Pinpoint the cell where the given text exists, returning its (x, y) midpoint coordinate. 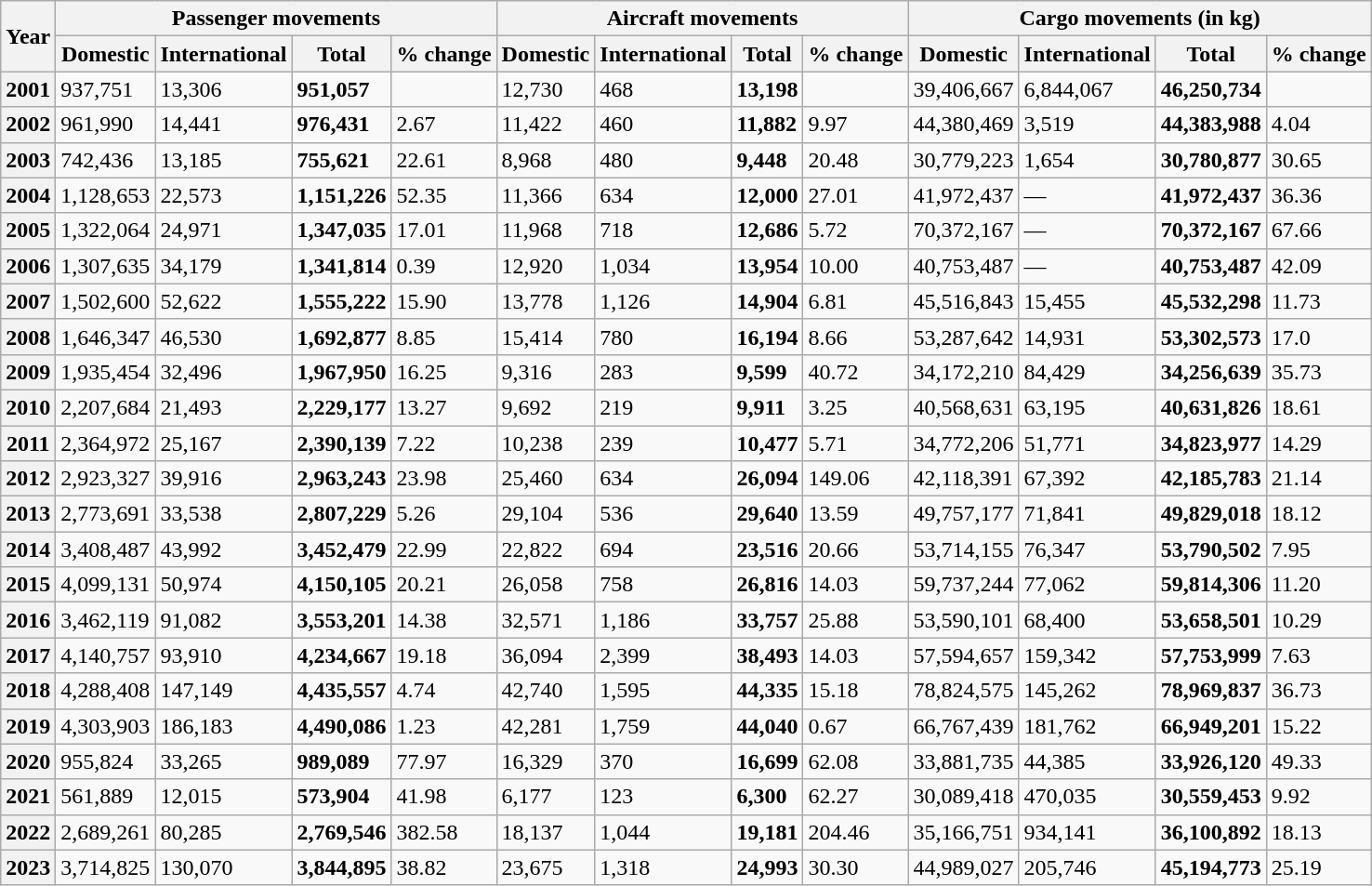
130,070 (223, 867)
36.36 (1318, 195)
36.73 (1318, 691)
44,040 (768, 726)
30,779,223 (963, 160)
46,250,734 (1210, 89)
12,000 (768, 195)
33,538 (223, 514)
147,149 (223, 691)
44,335 (768, 691)
44,383,988 (1210, 125)
14,931 (1088, 337)
145,262 (1088, 691)
34,179 (223, 266)
15,455 (1088, 301)
16.25 (444, 372)
7.63 (1318, 655)
573,904 (342, 797)
33,881,735 (963, 761)
23.98 (444, 479)
49.33 (1318, 761)
8.85 (444, 337)
219 (664, 407)
536 (664, 514)
14,904 (768, 301)
21.14 (1318, 479)
13.59 (855, 514)
53,790,502 (1210, 549)
2021 (28, 797)
53,287,642 (963, 337)
36,100,892 (1210, 832)
149.06 (855, 479)
59,814,306 (1210, 585)
6,177 (546, 797)
468 (664, 89)
51,771 (1088, 443)
44,385 (1088, 761)
34,172,210 (963, 372)
49,757,177 (963, 514)
16,329 (546, 761)
25,167 (223, 443)
6.81 (855, 301)
2012 (28, 479)
42,185,783 (1210, 479)
42,740 (546, 691)
12,730 (546, 89)
44,380,469 (963, 125)
44,989,027 (963, 867)
8,968 (546, 160)
27.01 (855, 195)
16,194 (768, 337)
1,692,877 (342, 337)
13,954 (768, 266)
36,094 (546, 655)
2,399 (664, 655)
53,302,573 (1210, 337)
10,238 (546, 443)
66,767,439 (963, 726)
2,689,261 (106, 832)
9,448 (768, 160)
71,841 (1088, 514)
2,769,546 (342, 832)
26,816 (768, 585)
5.26 (444, 514)
33,926,120 (1210, 761)
67.66 (1318, 231)
3,519 (1088, 125)
186,183 (223, 726)
205,746 (1088, 867)
1,341,814 (342, 266)
59,737,244 (963, 585)
3.25 (855, 407)
718 (664, 231)
11,968 (546, 231)
9,692 (546, 407)
934,141 (1088, 832)
33,265 (223, 761)
6,300 (768, 797)
35.73 (1318, 372)
1,044 (664, 832)
480 (664, 160)
460 (664, 125)
40,568,631 (963, 407)
52.35 (444, 195)
2010 (28, 407)
9.92 (1318, 797)
2004 (28, 195)
12,920 (546, 266)
42,281 (546, 726)
40,631,826 (1210, 407)
2,923,327 (106, 479)
1,126 (664, 301)
78,824,575 (963, 691)
30.30 (855, 867)
18.12 (1318, 514)
84,429 (1088, 372)
1,759 (664, 726)
2020 (28, 761)
2014 (28, 549)
39,406,667 (963, 89)
4,140,757 (106, 655)
42,118,391 (963, 479)
23,675 (546, 867)
21,493 (223, 407)
694 (664, 549)
1,347,035 (342, 231)
2006 (28, 266)
53,714,155 (963, 549)
470,035 (1088, 797)
15,414 (546, 337)
1,595 (664, 691)
13,185 (223, 160)
20.66 (855, 549)
34,823,977 (1210, 443)
8.66 (855, 337)
63,195 (1088, 407)
2005 (28, 231)
961,990 (106, 125)
2,773,691 (106, 514)
3,844,895 (342, 867)
77.97 (444, 761)
4,288,408 (106, 691)
57,753,999 (1210, 655)
2007 (28, 301)
93,910 (223, 655)
14,441 (223, 125)
4,490,086 (342, 726)
19.18 (444, 655)
18.13 (1318, 832)
39,916 (223, 479)
18,137 (546, 832)
40.72 (855, 372)
24,971 (223, 231)
25.88 (855, 620)
19,181 (768, 832)
10,477 (768, 443)
2002 (28, 125)
4,303,903 (106, 726)
10.29 (1318, 620)
30.65 (1318, 160)
24,993 (768, 867)
2,229,177 (342, 407)
3,714,825 (106, 867)
49,829,018 (1210, 514)
2018 (28, 691)
11.73 (1318, 301)
66,949,201 (1210, 726)
20.48 (855, 160)
41.98 (444, 797)
955,824 (106, 761)
742,436 (106, 160)
1,502,600 (106, 301)
26,058 (546, 585)
1,186 (664, 620)
23,516 (768, 549)
2,207,684 (106, 407)
42.09 (1318, 266)
38.82 (444, 867)
0.67 (855, 726)
3,408,487 (106, 549)
159,342 (1088, 655)
4,234,667 (342, 655)
Passenger movements (276, 19)
9,316 (546, 372)
68,400 (1088, 620)
20.21 (444, 585)
38,493 (768, 655)
18.61 (1318, 407)
2022 (28, 832)
12,015 (223, 797)
45,194,773 (1210, 867)
7.22 (444, 443)
30,089,418 (963, 797)
1,318 (664, 867)
34,256,639 (1210, 372)
22,822 (546, 549)
4,099,131 (106, 585)
25.19 (1318, 867)
14.29 (1318, 443)
29,640 (768, 514)
1,307,635 (106, 266)
937,751 (106, 89)
13,198 (768, 89)
2013 (28, 514)
30,559,453 (1210, 797)
14.38 (444, 620)
3,553,201 (342, 620)
1,555,222 (342, 301)
1,967,950 (342, 372)
7.95 (1318, 549)
17.0 (1318, 337)
2,364,972 (106, 443)
29,104 (546, 514)
1.23 (444, 726)
2009 (28, 372)
2015 (28, 585)
951,057 (342, 89)
2017 (28, 655)
9,911 (768, 407)
43,992 (223, 549)
33,757 (768, 620)
91,082 (223, 620)
Year (28, 36)
2023 (28, 867)
16,699 (768, 761)
11,366 (546, 195)
25,460 (546, 479)
34,772,206 (963, 443)
5.71 (855, 443)
57,594,657 (963, 655)
22.61 (444, 160)
15.18 (855, 691)
46,530 (223, 337)
561,889 (106, 797)
52,622 (223, 301)
11,882 (768, 125)
22,573 (223, 195)
67,392 (1088, 479)
13,306 (223, 89)
50,974 (223, 585)
62.27 (855, 797)
4.74 (444, 691)
4.04 (1318, 125)
123 (664, 797)
2001 (28, 89)
15.90 (444, 301)
758 (664, 585)
1,935,454 (106, 372)
12,686 (768, 231)
26,094 (768, 479)
370 (664, 761)
80,285 (223, 832)
1,322,064 (106, 231)
2016 (28, 620)
2.67 (444, 125)
4,150,105 (342, 585)
976,431 (342, 125)
17.01 (444, 231)
35,166,751 (963, 832)
10.00 (855, 266)
Aircraft movements (703, 19)
1,151,226 (342, 195)
11.20 (1318, 585)
45,532,298 (1210, 301)
755,621 (342, 160)
32,496 (223, 372)
4,435,557 (342, 691)
2011 (28, 443)
15.22 (1318, 726)
2008 (28, 337)
13,778 (546, 301)
181,762 (1088, 726)
32,571 (546, 620)
2,807,229 (342, 514)
76,347 (1088, 549)
11,422 (546, 125)
45,516,843 (963, 301)
0.39 (444, 266)
9.97 (855, 125)
2,390,139 (342, 443)
Cargo movements (in kg) (1140, 19)
2003 (28, 160)
239 (664, 443)
780 (664, 337)
2,963,243 (342, 479)
989,089 (342, 761)
53,590,101 (963, 620)
1,128,653 (106, 195)
204.46 (855, 832)
53,658,501 (1210, 620)
22.99 (444, 549)
78,969,837 (1210, 691)
2019 (28, 726)
382.58 (444, 832)
1,654 (1088, 160)
283 (664, 372)
5.72 (855, 231)
1,646,347 (106, 337)
3,462,119 (106, 620)
30,780,877 (1210, 160)
62.08 (855, 761)
9,599 (768, 372)
6,844,067 (1088, 89)
77,062 (1088, 585)
1,034 (664, 266)
13.27 (444, 407)
3,452,479 (342, 549)
